From the cell containing the given text, extract its center point as (x, y) coordinate. 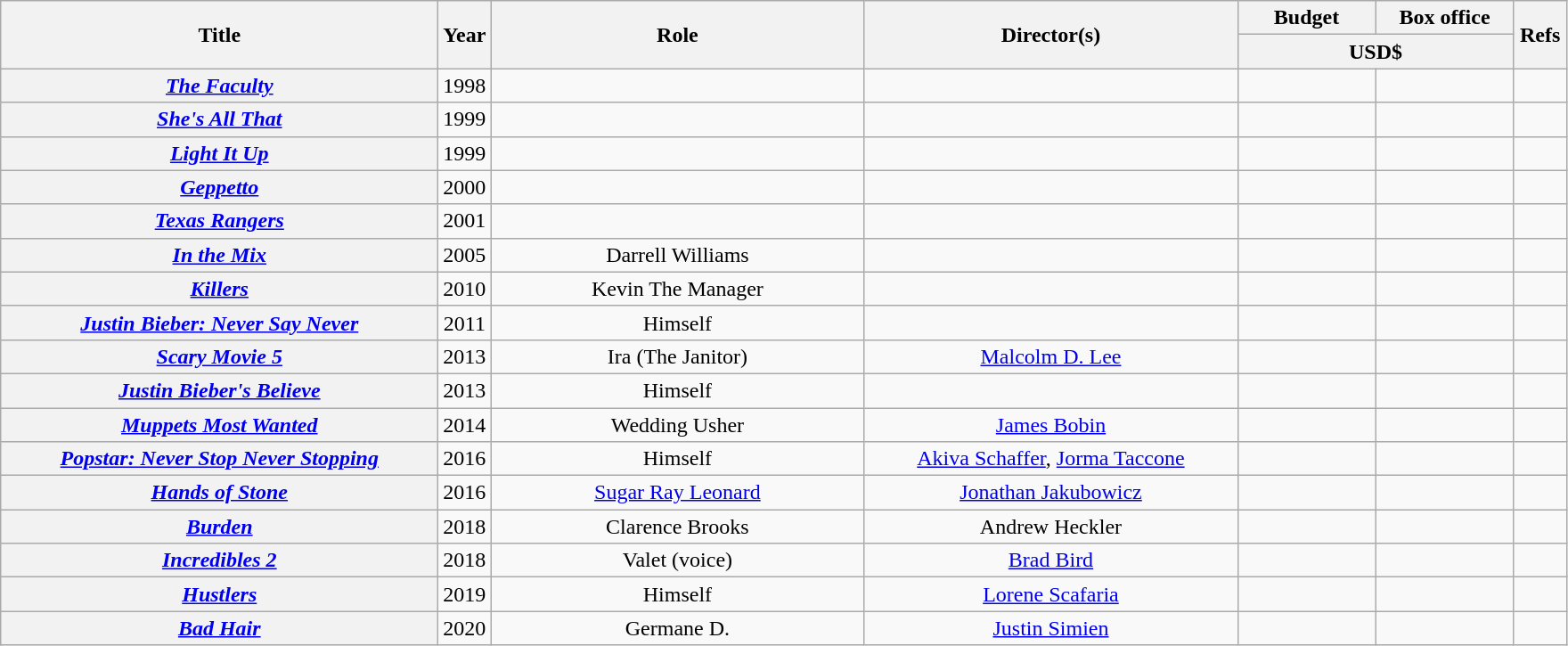
Year (465, 35)
Jonathan Jakubowicz (1051, 493)
James Bobin (1051, 425)
Killers (219, 289)
Role (677, 35)
Refs (1539, 35)
Texas Rangers (219, 221)
2011 (465, 323)
Hustlers (219, 594)
2014 (465, 425)
Justin Bieber: Never Say Never (219, 323)
Sugar Ray Leonard (677, 493)
USD$ (1376, 52)
Valet (voice) (677, 560)
2010 (465, 289)
Clarence Brooks (677, 527)
Light It Up (219, 153)
Ira (The Janitor) (677, 356)
1998 (465, 86)
The Faculty (219, 86)
Andrew Heckler (1051, 527)
Burden (219, 527)
Director(s) (1051, 35)
Darrell Williams (677, 255)
2019 (465, 594)
2001 (465, 221)
Scary Movie 5 (219, 356)
Brad Bird (1051, 560)
Germane D. (677, 628)
Incredibles 2 (219, 560)
2000 (465, 187)
Box office (1445, 18)
Wedding Usher (677, 425)
Justin Simien (1051, 628)
Geppetto (219, 187)
In the Mix (219, 255)
Lorene Scafaria (1051, 594)
Akiva Schaffer, Jorma Taccone (1051, 459)
Justin Bieber's Believe (219, 390)
Title (219, 35)
Muppets Most Wanted (219, 425)
Popstar: Never Stop Never Stopping (219, 459)
Budget (1306, 18)
She's All That (219, 119)
Bad Hair (219, 628)
Hands of Stone (219, 493)
2005 (465, 255)
Malcolm D. Lee (1051, 356)
Kevin The Manager (677, 289)
2020 (465, 628)
